Scan for the cell matching the given text and deliver its [X, Y] coordinate at center. 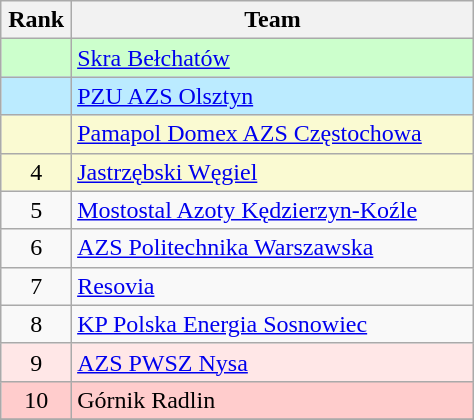
8 [36, 324]
Górnik Radlin [273, 400]
Jastrzębski Węgiel [273, 172]
PZU AZS Olsztyn [273, 96]
Resovia [273, 286]
AZS PWSZ Nysa [273, 362]
7 [36, 286]
6 [36, 248]
Skra Bełchatów [273, 58]
4 [36, 172]
10 [36, 400]
Rank [36, 20]
KP Polska Energia Sosnowiec [273, 324]
5 [36, 210]
Mostostal Azoty Kędzierzyn-Koźle [273, 210]
Pamapol Domex AZS Częstochowa [273, 134]
AZS Politechnika Warszawska [273, 248]
9 [36, 362]
Team [273, 20]
